Extract the [x, y] coordinate from the center of the cell holding the provided text.  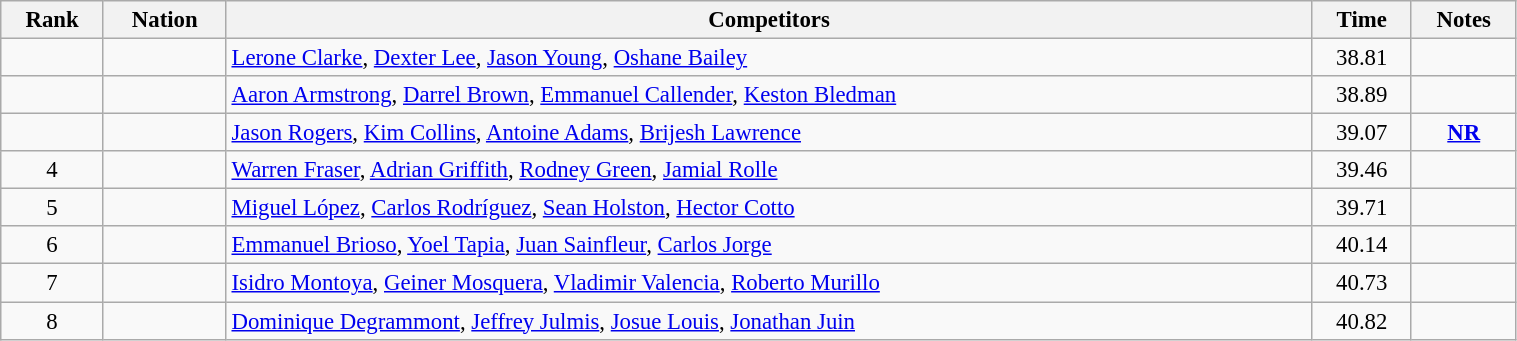
40.14 [1362, 245]
Miguel López, Carlos Rodríguez, Sean Holston, Hector Cotto [769, 208]
Dominique Degrammont, Jeffrey Julmis, Josue Louis, Jonathan Juin [769, 321]
Jason Rogers, Kim Collins, Antoine Adams, Brijesh Lawrence [769, 133]
38.81 [1362, 58]
Emmanuel Brioso, Yoel Tapia, Juan Sainfleur, Carlos Jorge [769, 245]
Time [1362, 20]
40.82 [1362, 321]
NR [1464, 133]
4 [52, 170]
39.07 [1362, 133]
Rank [52, 20]
Isidro Montoya, Geiner Mosquera, Vladimir Valencia, Roberto Murillo [769, 283]
40.73 [1362, 283]
Nation [164, 20]
8 [52, 321]
6 [52, 245]
Competitors [769, 20]
Lerone Clarke, Dexter Lee, Jason Young, Oshane Bailey [769, 58]
Warren Fraser, Adrian Griffith, Rodney Green, Jamial Rolle [769, 170]
Aaron Armstrong, Darrel Brown, Emmanuel Callender, Keston Bledman [769, 95]
Notes [1464, 20]
39.71 [1362, 208]
39.46 [1362, 170]
5 [52, 208]
7 [52, 283]
38.89 [1362, 95]
